Return the [X, Y] coordinate for the center point of the cell that contains the specified text.  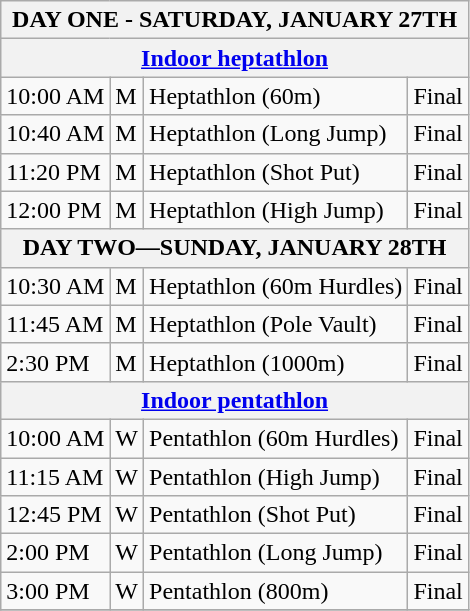
2:00 PM [56, 553]
11:45 AM [56, 324]
3:00 PM [56, 591]
Pentathlon (800m) [276, 591]
12:45 PM [56, 515]
11:15 AM [56, 477]
Heptathlon (Shot Put) [276, 172]
Heptathlon (1000m) [276, 362]
DAY ONE - SATURDAY, JANUARY 27TH [235, 20]
12:00 PM [56, 210]
Pentathlon (Long Jump) [276, 553]
11:20 PM [56, 172]
Indoor heptathlon [235, 58]
Pentathlon (Shot Put) [276, 515]
Heptathlon (60m Hurdles) [276, 286]
Heptathlon (60m) [276, 96]
Heptathlon (High Jump) [276, 210]
Pentathlon (60m Hurdles) [276, 438]
Indoor pentathlon [235, 400]
Pentathlon (High Jump) [276, 477]
10:40 AM [56, 134]
Heptathlon (Pole Vault) [276, 324]
2:30 PM [56, 362]
DAY TWO—SUNDAY, JANUARY 28TH [235, 248]
10:30 AM [56, 286]
Heptathlon (Long Jump) [276, 134]
